Pinpoint the cell where the given text exists, returning its [x, y] midpoint coordinate. 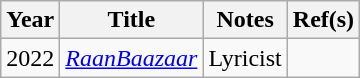
Lyricist [245, 58]
2022 [30, 58]
Year [30, 20]
Ref(s) [323, 20]
Notes [245, 20]
RaanBaazaar [132, 58]
Title [132, 20]
